Locate the cell with the specified text and output its [x, y] center coordinate. 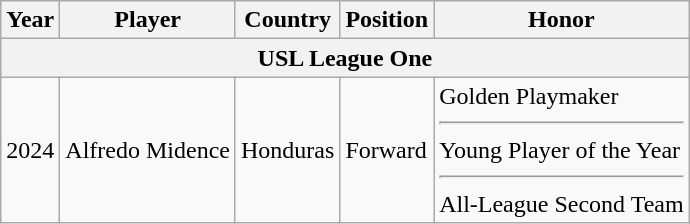
2024 [30, 150]
Position [387, 20]
Alfredo Midence [148, 150]
Honduras [287, 150]
Golden PlaymakerYoung Player of the YearAll-League Second Team [562, 150]
Year [30, 20]
USL League One [345, 58]
Forward [387, 150]
Player [148, 20]
Honor [562, 20]
Country [287, 20]
